Output the [X, Y] coordinate of the center of the cell containing the given text.  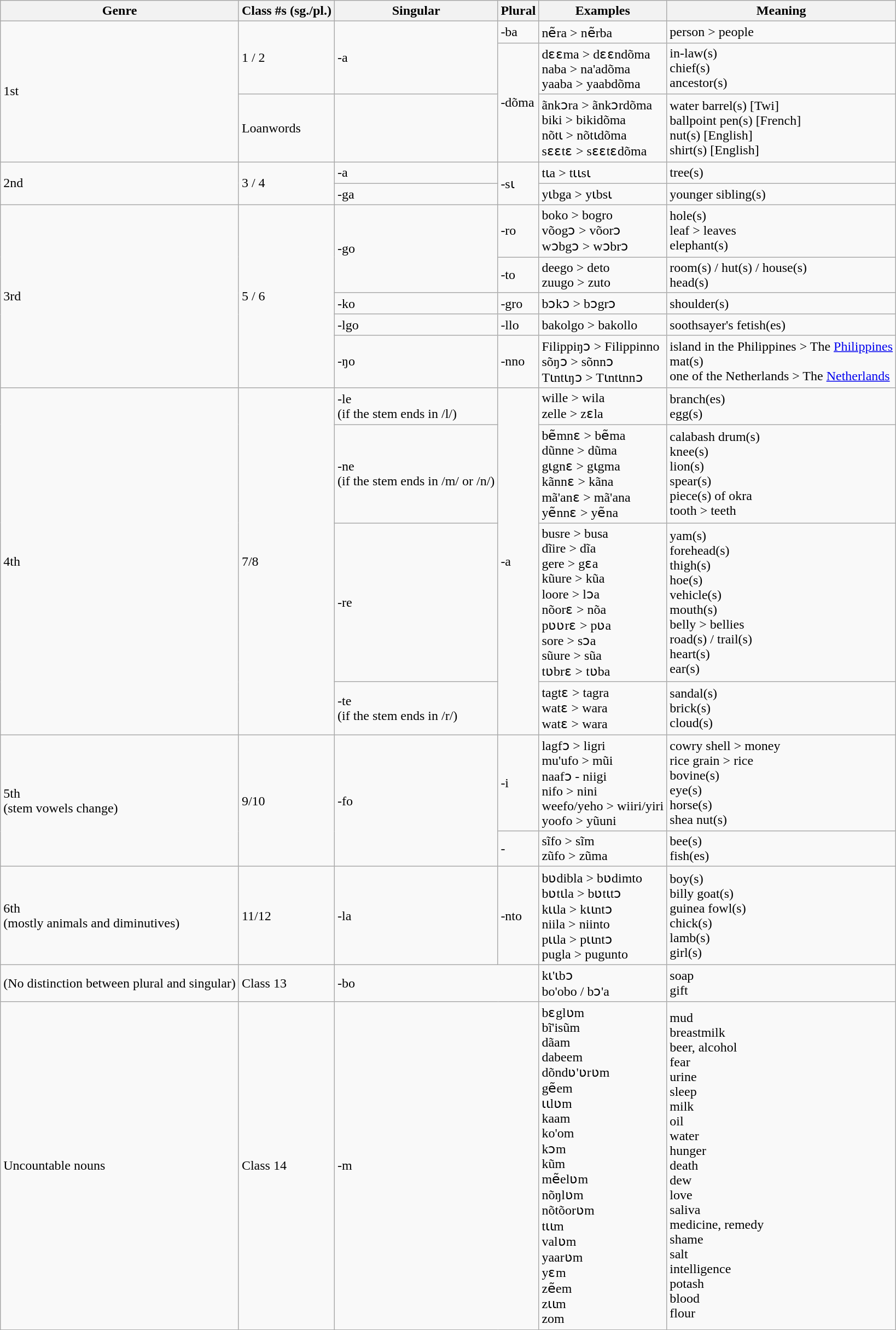
boy(s)billy goat(s)guinea fowl(s)chick(s)lamb(s)girl(s) [781, 916]
-re [416, 602]
-le(if the stem ends in /l/) [416, 406]
Plural [519, 11]
mudbreastmilkbeer, alcoholfearurinesleepmilkoilwaterhungerdeathdewlovesalivamedicine, remedyshamesaltintelligencepotashbloodflour [781, 1165]
room(s) / hut(s) / house(s)head(s) [781, 275]
hole(s)leaf > leaveselephant(s) [781, 231]
bʋdibla > bʋdimtobʋtɩla > bʋtɩtɔkɩɩla > kɩɩntɔniila > niintopɩɩla > pɩɩntɔpugla > pugunto [603, 916]
in-law(s)chief(s)ancestor(s) [781, 68]
-m [437, 1165]
island in the Philippines > The Philippinesmat(s)one of the Netherlands > The Netherlands [781, 361]
boko > bogrovõogɔ > võorɔwɔbgɔ > wɔbrɔ [603, 231]
-ne(if the stem ends in /m/ or /n/) [416, 474]
Class 14 [287, 1165]
soapgift [781, 983]
-nno [519, 361]
5th(stem vowels change) [120, 801]
6th(mostly animals and diminutives) [120, 916]
tree(s) [781, 173]
Class 13 [287, 983]
-llo [519, 324]
- [519, 849]
soothsayer's fetish(es) [781, 324]
branch(es)egg(s) [781, 406]
bɛglʋmbĩ'isũmdãamdabeemdõndʋ'ʋrʋmgẽemɩɩlʋmkaamko'omkɔmkũmmẽelʋmnõŋlʋmnõtõorʋmtɩɩmvalʋmyaarʋmyɛmzẽemzɩɩmzom [603, 1165]
kɩ'ɩbɔbo'obo / bɔ'a [603, 983]
-ro [519, 231]
9/10 [287, 801]
Uncountable nouns [120, 1165]
yɩbga > yɩbsɩ [603, 194]
busre > busadĩire > dĩagere > gɛakũure > kũaloore > lɔanõorɛ > nõapʋʋrɛ > pʋasore > sɔasũure > sũatʋbrɛ > tʋba [603, 602]
2nd [120, 184]
-bo [437, 983]
Examples [603, 11]
-fo [416, 801]
-lgo [416, 324]
4th [120, 561]
Meaning [781, 11]
bakolgo > bakollo [603, 324]
1st [120, 92]
dɛɛma > dɛɛndõmanaba > na'adõmayaaba > yaabdõma [603, 68]
1 / 2 [287, 58]
person > people [781, 32]
-nto [519, 916]
-la [416, 916]
deego > detozuugo > zuto [603, 275]
(No distinction between plural and singular) [120, 983]
calabash drum(s)knee(s)lion(s)spear(s)piece(s) of okratooth > teeth [781, 474]
11/12 [287, 916]
-sɩ [519, 184]
bee(s)fish(es) [781, 849]
-go [416, 249]
-ŋo [416, 361]
3rd [120, 297]
-i [519, 783]
-ba [519, 32]
cowry shell > moneyrice grain > ricebovine(s)eye(s)horse(s)shea nut(s) [781, 783]
7/8 [287, 561]
yam(s)forehead(s)thigh(s)hoe(s)vehicle(s)mouth(s)belly > belliesroad(s) / trail(s)heart(s)ear(s) [781, 602]
lagfɔ > ligrimu'ufo > mũinaafɔ - niiginifo > niniweefo/yeho > wiiri/yiriyoofo > yũuni [603, 783]
wille > wilazelle > zɛla [603, 406]
-gro [519, 304]
Class #s (sg./pl.) [287, 11]
-dõma [519, 102]
-ga [416, 194]
Genre [120, 11]
-to [519, 275]
-te(if the stem ends in /r/) [416, 708]
5 / 6 [287, 297]
bẽmnɛ > bẽmadũnne > dũmagɩgnɛ > gɩgmakãnnɛ > kãnamã'anɛ > mã'anayẽnnɛ > yẽna [603, 474]
-ko [416, 304]
water barrel(s) [Twi]ballpoint pen(s) [French]nut(s) [English]shirt(s) [English] [781, 128]
tagtɛ > tagrawatɛ > warawatɛ > wara [603, 708]
Singular [416, 11]
nẽra > nẽrba [603, 32]
Loanwords [287, 128]
shoulder(s) [781, 304]
tɩa > tɩɩsɩ [603, 173]
Filippiŋɔ > Filippinnosõŋɔ > sõnnɔTɩntɩŋɔ > Tɩntɩnnɔ [603, 361]
sĩfo > sĩmzũfo > zũma [603, 849]
ãnkɔra > ãnkɔrdõmabiki > bikidõmanõtɩ > nõtɩdõmasɛɛtɛ > sɛɛtɛdõma [603, 128]
3 / 4 [287, 184]
bɔkɔ > bɔgrɔ [603, 304]
sandal(s)brick(s)cloud(s) [781, 708]
younger sibling(s) [781, 194]
